Determine the (x, y) coordinate at the center of the cell enclosing the given text.  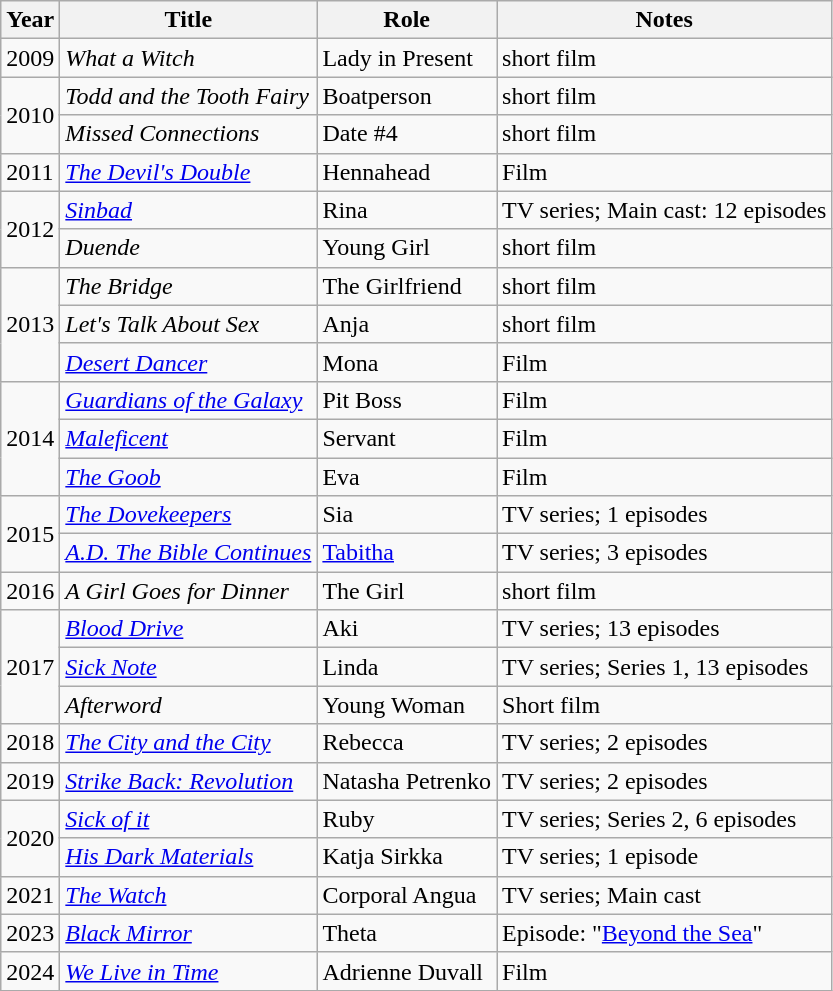
Katja Sirkka (407, 857)
The Watch (188, 895)
Theta (407, 933)
Eva (407, 477)
2014 (30, 438)
Corporal Angua (407, 895)
His Dark Materials (188, 857)
Notes (664, 20)
Guardians of the Galaxy (188, 400)
Rebecca (407, 743)
Rina (407, 210)
2017 (30, 667)
The Bridge (188, 286)
Mona (407, 362)
A.D. The Bible Continues (188, 553)
Sick of it (188, 819)
Role (407, 20)
TV series; 3 episodes (664, 553)
Boatperson (407, 96)
Anja (407, 324)
Maleficent (188, 438)
Linda (407, 667)
Natasha Petrenko (407, 781)
Episode: "Beyond the Sea" (664, 933)
2012 (30, 229)
Pit Boss (407, 400)
We Live in Time (188, 971)
Tabitha (407, 553)
Afterword (188, 705)
Todd and the Tooth Fairy (188, 96)
Hennahead (407, 172)
Desert Dancer (188, 362)
2016 (30, 591)
Blood Drive (188, 629)
TV series; Series 1, 13 episodes (664, 667)
Missed Connections (188, 134)
A Girl Goes for Dinner (188, 591)
The Girlfriend (407, 286)
Year (30, 20)
2019 (30, 781)
2024 (30, 971)
Date #4 (407, 134)
2018 (30, 743)
Young Girl (407, 248)
Adrienne Duvall (407, 971)
2009 (30, 58)
Ruby (407, 819)
TV series; Main cast (664, 895)
2020 (30, 838)
2015 (30, 534)
2013 (30, 324)
Short film (664, 705)
What a Witch (188, 58)
TV series; Series 2, 6 episodes (664, 819)
TV series; Main cast: 12 episodes (664, 210)
Servant (407, 438)
Young Woman (407, 705)
The Goob (188, 477)
The Dovekeepers (188, 515)
The Girl (407, 591)
Sia (407, 515)
2023 (30, 933)
Sick Note (188, 667)
2010 (30, 115)
Duende (188, 248)
The Devil's Double (188, 172)
Aki (407, 629)
Black Mirror (188, 933)
TV series; 1 episodes (664, 515)
TV series; 13 episodes (664, 629)
Strike Back: Revolution (188, 781)
2011 (30, 172)
TV series; 1 episode (664, 857)
Let's Talk About Sex (188, 324)
Title (188, 20)
2021 (30, 895)
Lady in Present (407, 58)
Sinbad (188, 210)
The City and the City (188, 743)
